For the text-containing cell, return its midpoint in [X, Y] coordinate format. 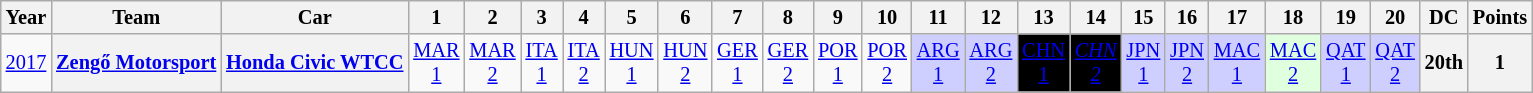
20 [1394, 17]
18 [1293, 17]
POR2 [886, 63]
JPN2 [1187, 63]
10 [886, 17]
QAT1 [1346, 63]
CHN1 [1044, 63]
Honda Civic WTCC [314, 63]
9 [838, 17]
GER2 [788, 63]
12 [990, 17]
Year [26, 17]
19 [1346, 17]
CHN2 [1096, 63]
HUN2 [685, 63]
16 [1187, 17]
Points [1500, 17]
Car [314, 17]
7 [737, 17]
HUN1 [632, 63]
14 [1096, 17]
MAC1 [1237, 63]
2017 [26, 63]
MAR1 [436, 63]
11 [938, 17]
MAC2 [1293, 63]
6 [685, 17]
3 [542, 17]
ARG1 [938, 63]
8 [788, 17]
DC [1444, 17]
GER1 [737, 63]
17 [1237, 17]
4 [584, 17]
ITA2 [584, 63]
JPN1 [1144, 63]
POR1 [838, 63]
Team [136, 17]
QAT2 [1394, 63]
ITA1 [542, 63]
15 [1144, 17]
2 [492, 17]
Zengő Motorsport [136, 63]
ARG2 [990, 63]
20th [1444, 63]
MAR2 [492, 63]
13 [1044, 17]
5 [632, 17]
